Identify which cell holds the provided text, then report its [x, y] central coordinate. 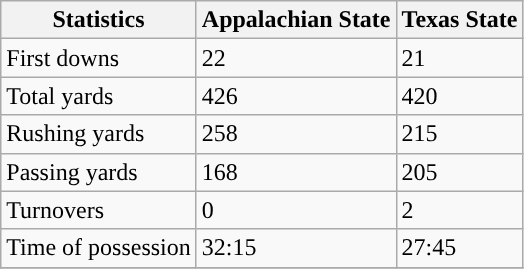
Time of possession [99, 248]
Appalachian State [296, 20]
2 [460, 210]
Statistics [99, 20]
First downs [99, 58]
32:15 [296, 248]
426 [296, 96]
258 [296, 134]
420 [460, 96]
Passing yards [99, 172]
0 [296, 210]
Texas State [460, 20]
27:45 [460, 248]
21 [460, 58]
205 [460, 172]
Rushing yards [99, 134]
168 [296, 172]
215 [460, 134]
Turnovers [99, 210]
22 [296, 58]
Total yards [99, 96]
